Find where the given text appears and provide that cell's center as [X, Y] coordinate. 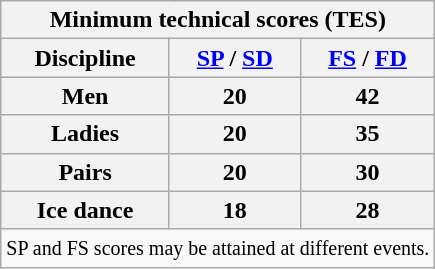
Pairs [86, 172]
SP / SD [234, 58]
Men [86, 96]
30 [368, 172]
Minimum technical scores (TES) [218, 20]
18 [234, 210]
Ladies [86, 134]
42 [368, 96]
SP and FS scores may be attained at different events. [218, 248]
Ice dance [86, 210]
28 [368, 210]
35 [368, 134]
Discipline [86, 58]
FS / FD [368, 58]
